Pinpoint the cell where the given text exists, returning its [X, Y] midpoint coordinate. 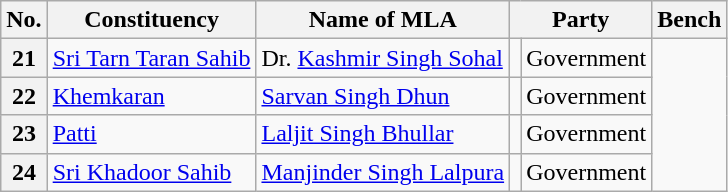
Bench [690, 20]
23 [24, 134]
Name of MLA [383, 20]
Dr. Kashmir Singh Sohal [383, 58]
21 [24, 58]
Patti [152, 134]
Khemkaran [152, 96]
Sri Khadoor Sahib [152, 172]
Constituency [152, 20]
24 [24, 172]
Party [581, 20]
22 [24, 96]
Sri Tarn Taran Sahib [152, 58]
No. [24, 20]
Sarvan Singh Dhun [383, 96]
Manjinder Singh Lalpura [383, 172]
Laljit Singh Bhullar [383, 134]
